From the cell containing the given text, extract its center point as (x, y) coordinate. 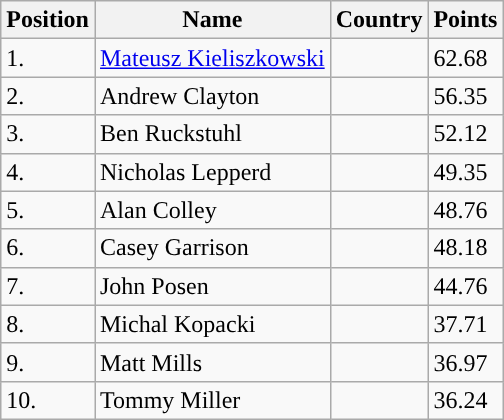
Nicholas Lepperd (212, 172)
10. (48, 400)
Tommy Miller (212, 400)
36.97 (466, 362)
4. (48, 172)
49.35 (466, 172)
36.24 (466, 400)
Ben Ruckstuhl (212, 134)
44.76 (466, 286)
56.35 (466, 96)
9. (48, 362)
6. (48, 248)
Name (212, 20)
7. (48, 286)
1. (48, 58)
Andrew Clayton (212, 96)
3. (48, 134)
Casey Garrison (212, 248)
Mateusz Kieliszkowski (212, 58)
8. (48, 324)
62.68 (466, 58)
Alan Colley (212, 210)
John Posen (212, 286)
5. (48, 210)
48.18 (466, 248)
52.12 (466, 134)
Country (379, 20)
Michal Kopacki (212, 324)
Points (466, 20)
Matt Mills (212, 362)
2. (48, 96)
37.71 (466, 324)
Position (48, 20)
48.76 (466, 210)
